Capture the cell that displays the provided text and extract its [X, Y] central coordinate. 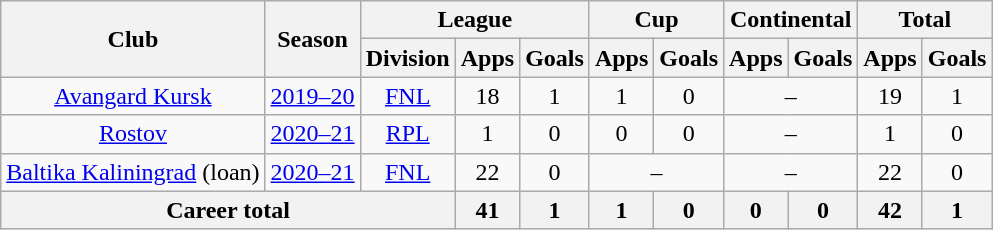
19 [890, 96]
41 [487, 210]
Avangard Kursk [133, 96]
Continental [791, 20]
Season [312, 39]
Career total [228, 210]
2019–20 [312, 96]
Rostov [133, 134]
RPL [408, 134]
Total [925, 20]
Club [133, 39]
Cup [656, 20]
42 [890, 210]
Baltika Kaliningrad (loan) [133, 172]
League [474, 20]
Division [408, 58]
18 [487, 96]
